Determine the [x, y] coordinate at the center of the cell enclosing the given text.  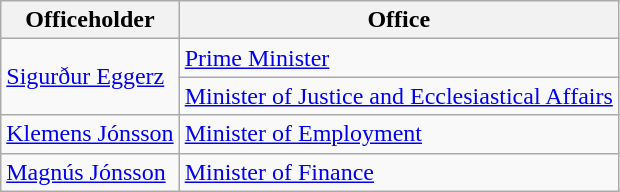
Minister of Employment [398, 134]
Minister of Justice and Ecclesiastical Affairs [398, 96]
Prime Minister [398, 58]
Office [398, 20]
Officeholder [90, 20]
Sigurður Eggerz [90, 77]
Klemens Jónsson [90, 134]
Minister of Finance [398, 172]
Magnús Jónsson [90, 172]
